For the text-containing cell, return its midpoint in (X, Y) coordinate format. 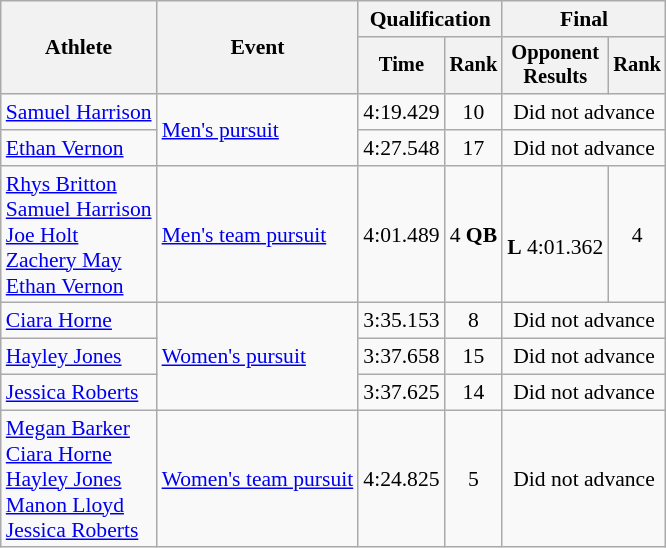
5 (474, 479)
8 (474, 321)
Women's pursuit (258, 356)
17 (474, 148)
Final (584, 19)
3:37.658 (401, 357)
3:35.153 (401, 321)
Rhys BrittonSamuel HarrisonJoe HoltZachery MayEthan Vernon (79, 235)
14 (474, 393)
4 (637, 235)
Men's pursuit (258, 130)
Samuel Harrison (79, 112)
Megan BarkerCiara HorneHayley JonesManon LloydJessica Roberts (79, 479)
4 QB (474, 235)
Ciara Horne (79, 321)
Women's team pursuit (258, 479)
Hayley Jones (79, 357)
15 (474, 357)
4:27.548 (401, 148)
Time (401, 66)
Athlete (79, 48)
4:19.429 (401, 112)
Men's team pursuit (258, 235)
Qualification (430, 19)
OpponentResults (555, 66)
Jessica Roberts (79, 393)
3:37.625 (401, 393)
10 (474, 112)
Event (258, 48)
4:24.825 (401, 479)
Ethan Vernon (79, 148)
4:01.489 (401, 235)
L 4:01.362 (555, 235)
